Locate the cell with the specified text and output its [X, Y] center coordinate. 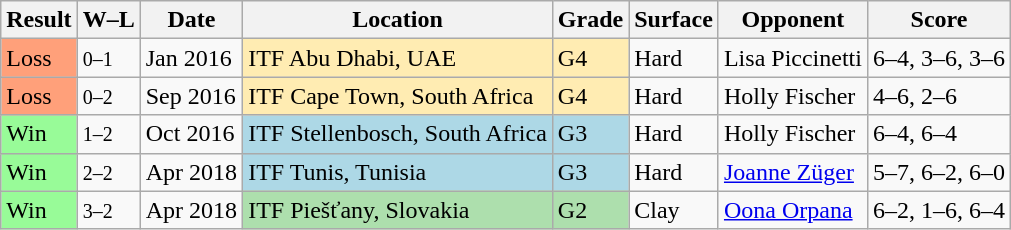
ITF Tunis, Tunisia [398, 172]
Sep 2016 [191, 96]
Score [938, 20]
ITF Stellenbosch, South Africa [398, 134]
G2 [590, 210]
Grade [590, 20]
Clay [674, 210]
ITF Piešťany, Slovakia [398, 210]
0–2 [108, 96]
0–1 [108, 58]
Date [191, 20]
3–2 [108, 210]
W–L [108, 20]
Surface [674, 20]
Joanne Züger [792, 172]
5–7, 6–2, 6–0 [938, 172]
Oct 2016 [191, 134]
Opponent [792, 20]
ITF Abu Dhabi, UAE [398, 58]
Jan 2016 [191, 58]
ITF Cape Town, South Africa [398, 96]
6–4, 3–6, 3–6 [938, 58]
2–2 [108, 172]
6–2, 1–6, 6–4 [938, 210]
4–6, 2–6 [938, 96]
1–2 [108, 134]
Result [39, 20]
Oona Orpana [792, 210]
6–4, 6–4 [938, 134]
Lisa Piccinetti [792, 58]
Location [398, 20]
